Find where the given text appears and provide that cell's center as [X, Y] coordinate. 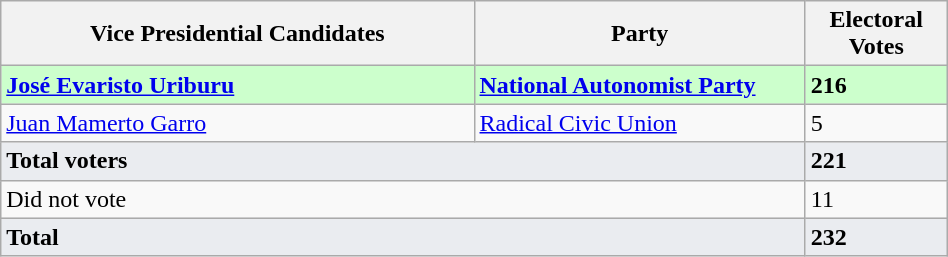
Total voters [404, 161]
Electoral Votes [876, 34]
221 [876, 161]
Radical Civic Union [640, 123]
Juan Mamerto Garro [238, 123]
José Evaristo Uriburu [238, 85]
5 [876, 123]
232 [876, 237]
216 [876, 85]
National Autonomist Party [640, 85]
11 [876, 199]
Total [404, 237]
Vice Presidential Candidates [238, 34]
Did not vote [404, 199]
Party [640, 34]
